Identify which cell holds the provided text, then report its [X, Y] central coordinate. 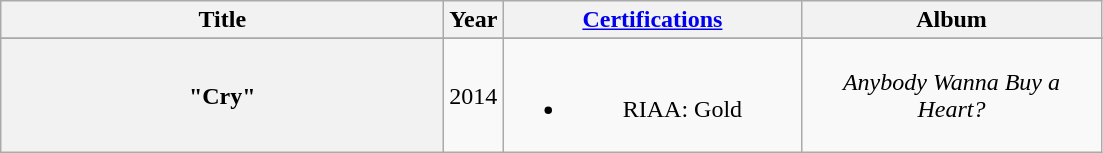
Album [952, 20]
Anybody Wanna Buy a Heart? [952, 96]
2014 [474, 96]
RIAA: Gold [652, 96]
"Cry" [222, 96]
Title [222, 20]
Certifications [652, 20]
Year [474, 20]
